Find where the given text appears and provide that cell's center as [x, y] coordinate. 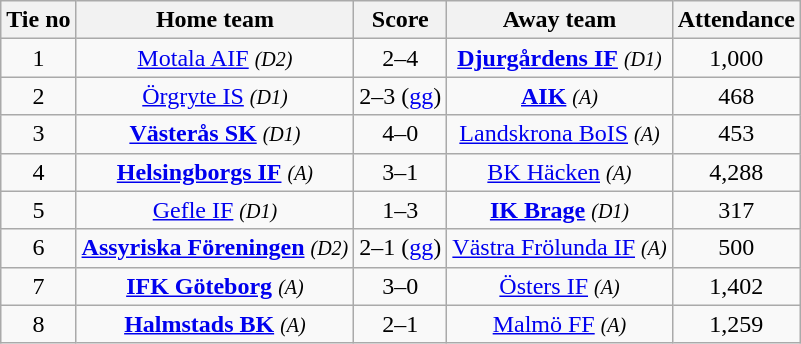
IFK Göteborg (A) [215, 286]
Djurgårdens IF (D1) [560, 58]
1 [38, 58]
3 [38, 134]
4–0 [400, 134]
Västerås SK (D1) [215, 134]
BK Häcken (A) [560, 172]
317 [736, 210]
Västra Frölunda IF (A) [560, 248]
1,000 [736, 58]
Malmö FF (A) [560, 324]
1–3 [400, 210]
AIK (A) [560, 96]
1,259 [736, 324]
Gefle IF (D1) [215, 210]
3–0 [400, 286]
Motala AIF (D2) [215, 58]
Helsingborgs IF (A) [215, 172]
2–1 (gg) [400, 248]
8 [38, 324]
Score [400, 20]
4,288 [736, 172]
2 [38, 96]
Landskrona BoIS (A) [560, 134]
4 [38, 172]
2–1 [400, 324]
Home team [215, 20]
7 [38, 286]
6 [38, 248]
Örgryte IS (D1) [215, 96]
3–1 [400, 172]
2–4 [400, 58]
Assyriska Föreningen (D2) [215, 248]
500 [736, 248]
453 [736, 134]
Away team [560, 20]
2–3 (gg) [400, 96]
IK Brage (D1) [560, 210]
1,402 [736, 286]
Tie no [38, 20]
Halmstads BK (A) [215, 324]
5 [38, 210]
Östers IF (A) [560, 286]
Attendance [736, 20]
468 [736, 96]
